Pinpoint the cell where the given text exists, returning its [x, y] midpoint coordinate. 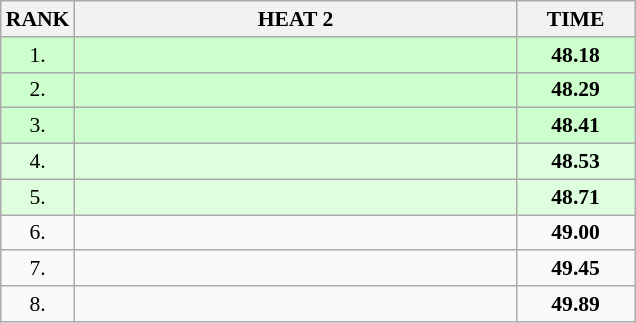
48.41 [576, 126]
7. [38, 269]
5. [38, 197]
HEAT 2 [295, 19]
8. [38, 304]
48.18 [576, 55]
RANK [38, 19]
1. [38, 55]
2. [38, 90]
49.00 [576, 233]
48.53 [576, 162]
3. [38, 126]
49.89 [576, 304]
48.29 [576, 90]
49.45 [576, 269]
48.71 [576, 197]
6. [38, 233]
TIME [576, 19]
4. [38, 162]
